Provide the (x, y) coordinate of the cell's center where the given text is located.  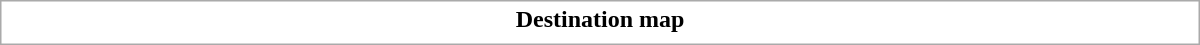
Destination map (600, 19)
